Provide the (x, y) coordinate of the cell's center where the given text is located.  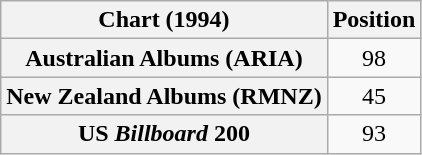
93 (374, 134)
45 (374, 96)
Australian Albums (ARIA) (164, 58)
Chart (1994) (164, 20)
Position (374, 20)
98 (374, 58)
US Billboard 200 (164, 134)
New Zealand Albums (RMNZ) (164, 96)
